Output the [X, Y] coordinate of the center of the cell containing the given text.  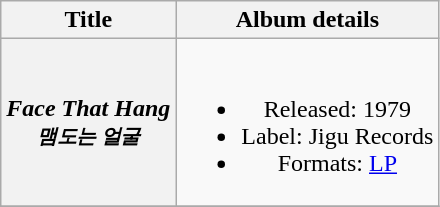
Album details [308, 20]
Title [88, 20]
Face That Hang맴도는 얼굴 [88, 122]
Released: 1979Label: Jigu RecordsFormats: LP [308, 122]
